For the text-containing cell, return its midpoint in [x, y] coordinate format. 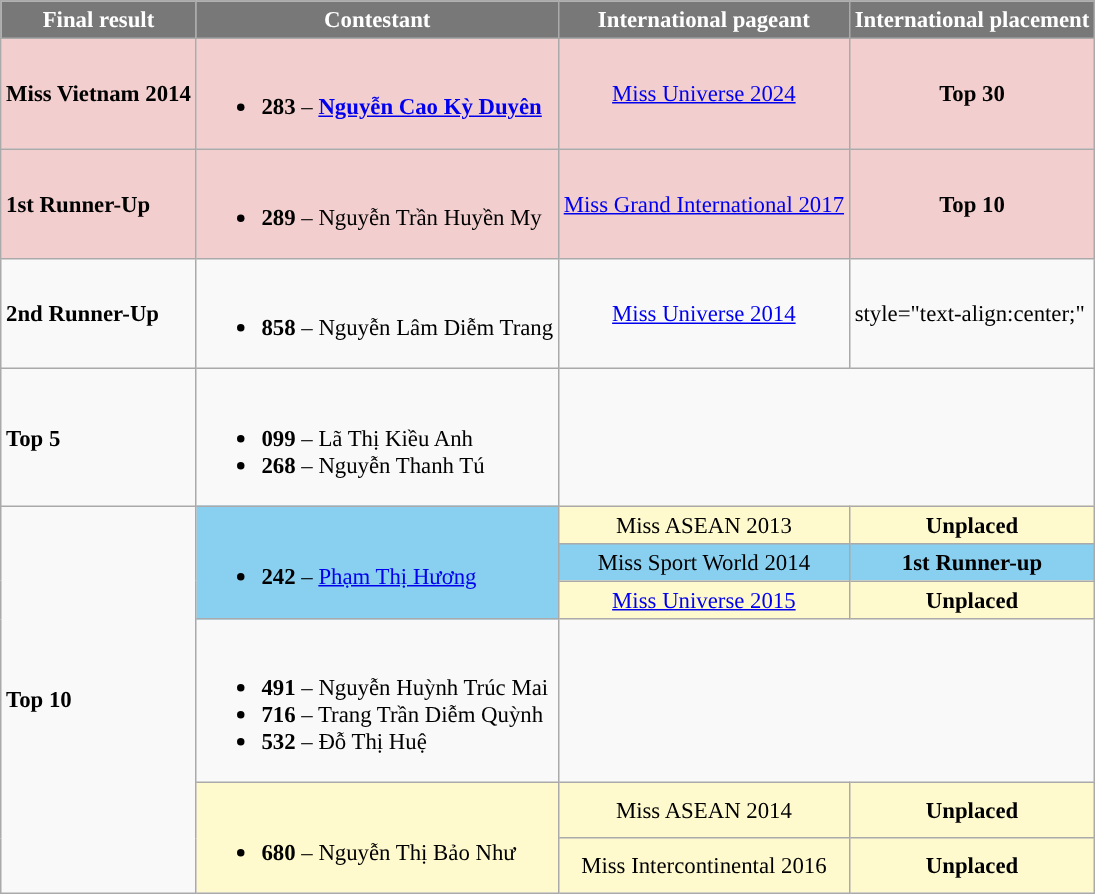
Top 30 [972, 94]
Final result [98, 20]
Miss Universe 2014 [704, 314]
Miss Sport World 2014 [704, 563]
1st Runner-up [972, 563]
Contestant [377, 20]
International pageant [704, 20]
Miss Vietnam 2014 [98, 94]
283 – Nguyễn Cao Kỳ Duyên [377, 94]
International placement [972, 20]
Miss Universe 2015 [704, 600]
099 – Lã Thị Kiều Anh268 – Nguyễn Thanh Tú [377, 438]
Miss ASEAN 2014 [704, 810]
491 – Nguyễn Huỳnh Trúc Mai716 – Trang Trần Diễm Quỳnh532 – Đỗ Thị Huệ [377, 701]
Miss Intercontinental 2016 [704, 866]
2nd Runner-Up [98, 314]
style="text-align:center;" [972, 314]
Miss Grand International 2017 [704, 204]
242 – Phạm Thị Hương [377, 562]
Miss ASEAN 2013 [704, 525]
Top 5 [98, 438]
680 – Nguyễn Thị Bảo Như [377, 838]
289 – Nguyễn Trần Huyền My [377, 204]
858 – Nguyễn Lâm Diễm Trang [377, 314]
Miss Universe 2024 [704, 94]
1st Runner-Up [98, 204]
